Detect which cell encompasses the target text, then output its [X, Y] center coordinate. 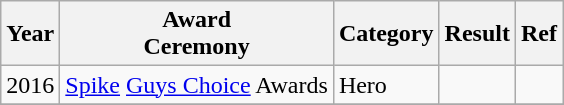
Ref [538, 34]
Year [30, 34]
Result [477, 34]
Hero [386, 85]
Category [386, 34]
Award Ceremony [197, 34]
2016 [30, 85]
Spike Guys Choice Awards [197, 85]
